Output the (X, Y) coordinate of the center of the cell containing the given text.  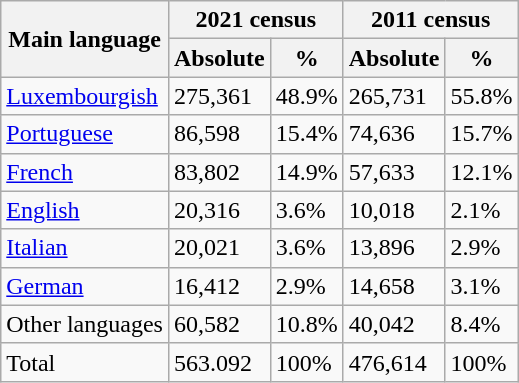
French (85, 172)
55.8% (482, 96)
60,582 (219, 324)
275,361 (219, 96)
Total (85, 362)
Main language (85, 39)
Portuguese (85, 134)
12.1% (482, 172)
83,802 (219, 172)
86,598 (219, 134)
English (85, 210)
13,896 (394, 248)
15.7% (482, 134)
14,658 (394, 286)
40,042 (394, 324)
8.4% (482, 324)
3.1% (482, 286)
20,021 (219, 248)
2.1% (482, 210)
14.9% (306, 172)
Italian (85, 248)
Luxembourgish (85, 96)
Other languages (85, 324)
20,316 (219, 210)
16,412 (219, 286)
57,633 (394, 172)
15.4% (306, 134)
476,614 (394, 362)
74,636 (394, 134)
265,731 (394, 96)
48.9% (306, 96)
2021 census (256, 20)
German (85, 286)
10.8% (306, 324)
2011 census (430, 20)
10,018 (394, 210)
563.092 (219, 362)
